Pinpoint the cell where the given text exists, returning its (X, Y) midpoint coordinate. 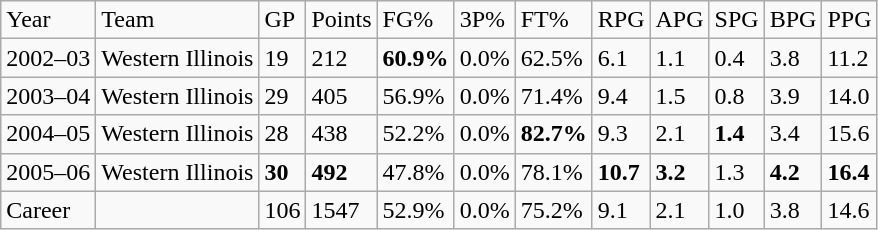
Year (48, 20)
1547 (342, 210)
3.4 (793, 134)
9.4 (621, 96)
19 (282, 58)
9.1 (621, 210)
405 (342, 96)
APG (680, 20)
Career (48, 210)
14.0 (850, 96)
71.4% (554, 96)
RPG (621, 20)
1.0 (736, 210)
15.6 (850, 134)
492 (342, 172)
10.7 (621, 172)
62.5% (554, 58)
PPG (850, 20)
1.4 (736, 134)
2003–04 (48, 96)
30 (282, 172)
3.9 (793, 96)
1.3 (736, 172)
BPG (793, 20)
212 (342, 58)
47.8% (416, 172)
29 (282, 96)
6.1 (621, 58)
0.8 (736, 96)
1.5 (680, 96)
2005–06 (48, 172)
Points (342, 20)
0.4 (736, 58)
52.2% (416, 134)
52.9% (416, 210)
14.6 (850, 210)
75.2% (554, 210)
SPG (736, 20)
FT% (554, 20)
1.1 (680, 58)
28 (282, 134)
3.2 (680, 172)
Team (178, 20)
82.7% (554, 134)
9.3 (621, 134)
106 (282, 210)
2002–03 (48, 58)
78.1% (554, 172)
GP (282, 20)
438 (342, 134)
FG% (416, 20)
3P% (484, 20)
60.9% (416, 58)
11.2 (850, 58)
56.9% (416, 96)
4.2 (793, 172)
16.4 (850, 172)
2004–05 (48, 134)
